Return (x, y) of the center of cell containing provided text 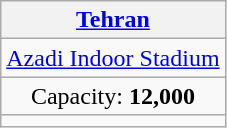
Capacity: 12,000 (113, 96)
Azadi Indoor Stadium (113, 58)
Tehran (113, 20)
